Determine the (X, Y) coordinate at the center of the cell enclosing the given text.  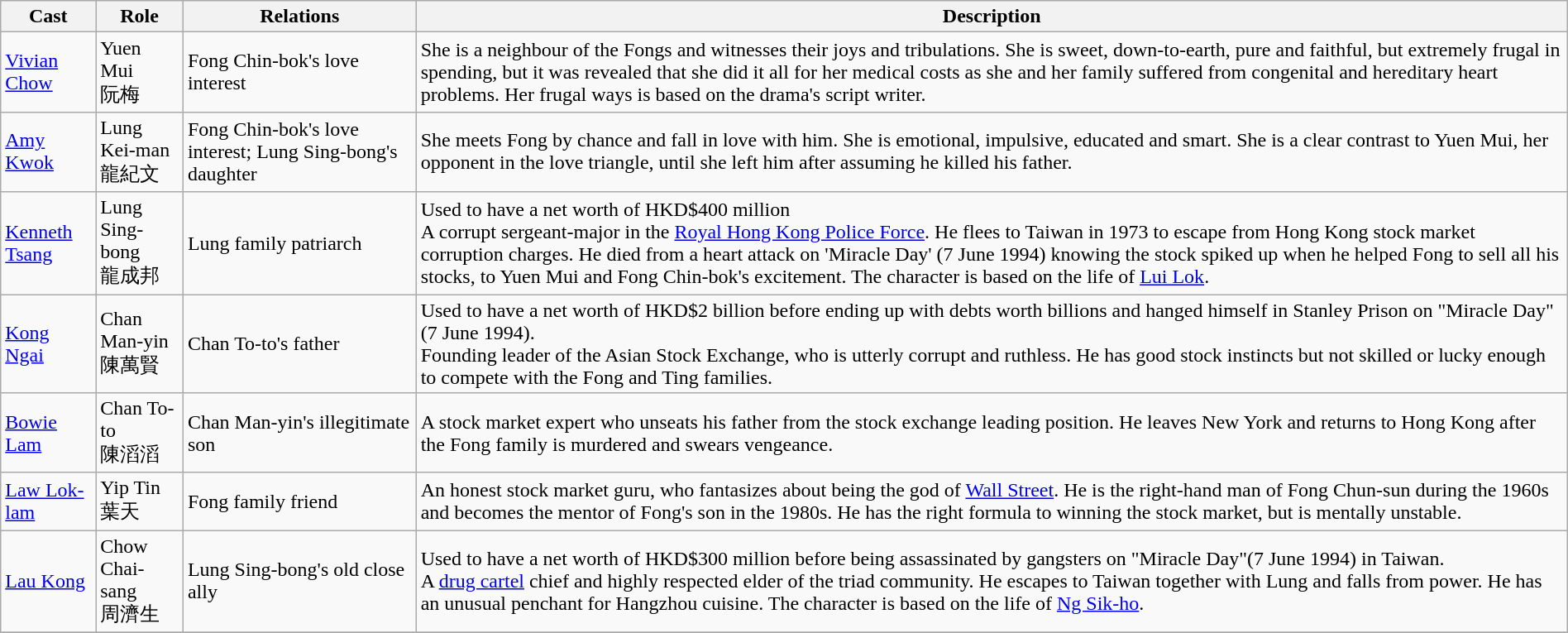
Chan To-to's father (299, 344)
Chan Man-yin's illegitimate son (299, 434)
Amy Kwok (48, 152)
Chow Chai-sang周濟生 (140, 582)
Fong Chin-bok's love interest; Lung Sing-bong's daughter (299, 152)
Chan Man-yin陳萬賢 (140, 344)
Lung Kei-man龍紀文 (140, 152)
Vivian Chow (48, 73)
Bowie Lam (48, 434)
Description (992, 17)
Fong Chin-bok's love interest (299, 73)
Law Lok-lam (48, 501)
Yip Tin葉天 (140, 501)
Fong family friend (299, 501)
Lung Sing-bong's old close ally (299, 582)
Yuen Mui阮梅 (140, 73)
Relations (299, 17)
Kong Ngai (48, 344)
Cast (48, 17)
Lung Sing-bong龍成邦 (140, 243)
Role (140, 17)
Lau Kong (48, 582)
Chan To-to陳滔滔 (140, 434)
Lung family patriarch (299, 243)
Kenneth Tsang (48, 243)
